Return (x, y) of the center of cell containing provided text 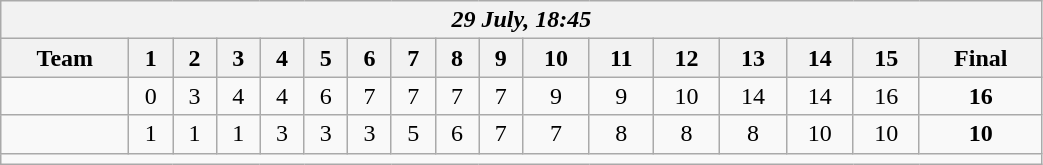
0 (151, 96)
15 (886, 58)
Team (65, 58)
2 (195, 58)
13 (754, 58)
Final (980, 58)
11 (621, 58)
29 July, 18:45 (522, 20)
12 (686, 58)
